Identify which cell holds the provided text, then report its (x, y) central coordinate. 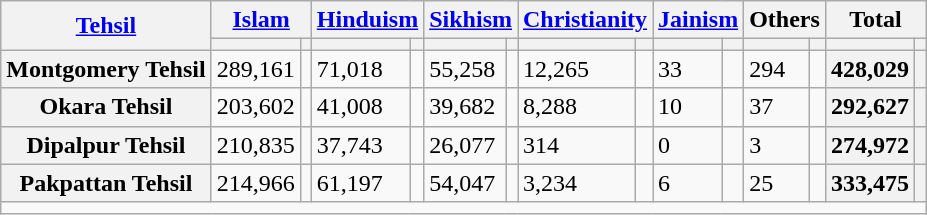
Hinduism (367, 20)
Tehsil (106, 26)
Jainism (698, 20)
3 (777, 145)
39,682 (465, 107)
Montgomery Tehsil (106, 69)
12,265 (577, 69)
10 (688, 107)
314 (577, 145)
428,029 (870, 69)
71,018 (360, 69)
8,288 (577, 107)
37,743 (360, 145)
Okara Tehsil (106, 107)
26,077 (465, 145)
55,258 (465, 69)
61,197 (360, 183)
274,972 (870, 145)
41,008 (360, 107)
6 (688, 183)
Pakpattan Tehsil (106, 183)
Dipalpur Tehsil (106, 145)
0 (688, 145)
Others (785, 20)
210,835 (256, 145)
214,966 (256, 183)
292,627 (870, 107)
333,475 (870, 183)
Christianity (586, 20)
203,602 (256, 107)
Total (875, 20)
Sikhism (471, 20)
54,047 (465, 183)
289,161 (256, 69)
37 (777, 107)
25 (777, 183)
33 (688, 69)
Islam (261, 20)
294 (777, 69)
3,234 (577, 183)
